Locate the cell with the specified text and output its [X, Y] center coordinate. 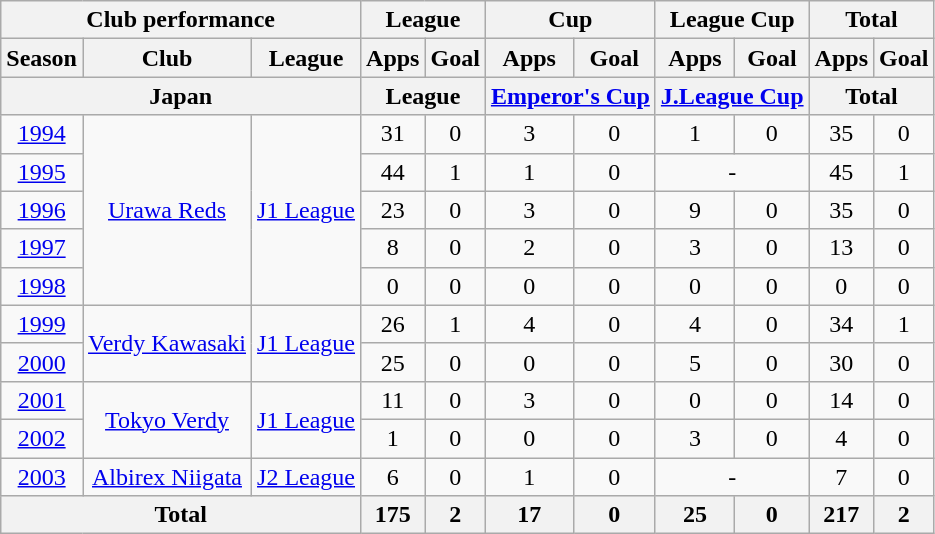
9 [694, 210]
1994 [42, 134]
2002 [42, 438]
8 [393, 248]
Tokyo Verdy [166, 419]
217 [841, 515]
Albirex Niigata [166, 477]
13 [841, 248]
1996 [42, 210]
1997 [42, 248]
44 [393, 172]
1999 [42, 324]
30 [841, 362]
23 [393, 210]
Cup [570, 20]
17 [529, 515]
2000 [42, 362]
Urawa Reds [166, 210]
Emperor's Cup [570, 96]
Season [42, 58]
J.League Cup [732, 96]
Club performance [181, 20]
1995 [42, 172]
11 [393, 400]
J2 League [306, 477]
26 [393, 324]
Club [166, 58]
2001 [42, 400]
Japan [181, 96]
2003 [42, 477]
League Cup [732, 20]
6 [393, 477]
Verdy Kawasaki [166, 343]
31 [393, 134]
14 [841, 400]
1998 [42, 286]
7 [841, 477]
175 [393, 515]
5 [694, 362]
45 [841, 172]
34 [841, 324]
